Provide the [X, Y] coordinate of the cell's center where the given text is located.  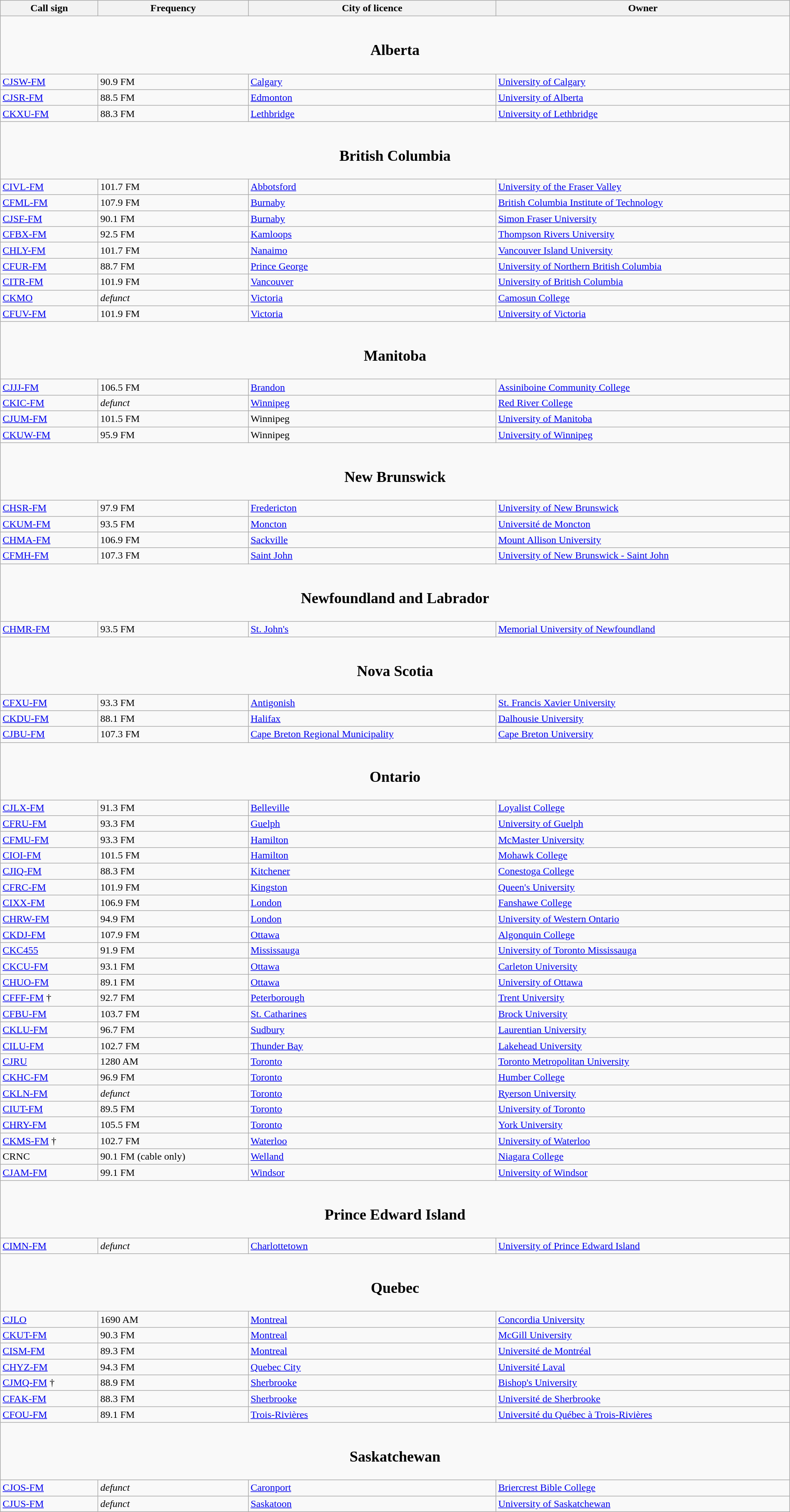
Université de Moncton [642, 524]
CKC455 [49, 951]
Université de Montréal [642, 1351]
Fredericton [372, 508]
1280 AM [173, 1061]
Windsor [372, 1173]
Simon Fraser University [642, 219]
Briercrest Bible College [642, 1488]
University of Manitoba [642, 419]
CJRU [49, 1061]
Memorial University of Newfoundland [642, 629]
Camosun College [642, 298]
CIUT-FM [49, 1109]
McMaster University [642, 839]
Calgary [372, 82]
CFML-FM [49, 203]
CFBX-FM [49, 235]
92.7 FM [173, 998]
University of Northern British Columbia [642, 266]
St. Catharines [372, 1014]
Antigonish [372, 703]
94.9 FM [173, 919]
Fanshawe College [642, 903]
91.3 FM [173, 808]
Concordia University [642, 1319]
CKDU-FM [49, 719]
Trois-Rivières [372, 1415]
Abbotsford [372, 187]
University of the Fraser Valley [642, 187]
CKMO [49, 298]
CKLN-FM [49, 1093]
York University [642, 1125]
Brandon [372, 387]
89.5 FM [173, 1109]
CHLY-FM [49, 250]
Sackville [372, 540]
CJLX-FM [49, 808]
CHSR-FM [49, 508]
University of Toronto [642, 1109]
CJSW-FM [49, 82]
CFMU-FM [49, 839]
Mount Allison University [642, 540]
University of New Brunswick - Saint John [642, 556]
CFXU-FM [49, 703]
Prince George [372, 266]
CHMA-FM [49, 540]
88.7 FM [173, 266]
90.3 FM [173, 1335]
96.7 FM [173, 1030]
97.9 FM [173, 508]
Algonquin College [642, 935]
88.5 FM [173, 97]
CJBU-FM [49, 734]
British Columbia [395, 150]
McGill University [642, 1335]
CFUV-FM [49, 314]
CHYZ-FM [49, 1367]
92.5 FM [173, 235]
CHUO-FM [49, 982]
Saint John [372, 556]
CJUM-FM [49, 419]
88.9 FM [173, 1383]
CIOI-FM [49, 855]
University of Lethbridge [642, 113]
Lakehead University [642, 1045]
University of Windsor [642, 1173]
Quebec [395, 1282]
93.1 FM [173, 966]
Niagara College [642, 1157]
St. Francis Xavier University [642, 703]
CFRC-FM [49, 887]
St. John's [372, 629]
CJMQ-FM † [49, 1383]
CJLO [49, 1319]
89.3 FM [173, 1351]
CKUW-FM [49, 435]
CKDJ-FM [49, 935]
Cape Breton University [642, 734]
Kingston [372, 887]
CIXX-FM [49, 903]
Red River College [642, 403]
Sudbury [372, 1030]
Prince Edward Island [395, 1209]
CJSF-FM [49, 219]
CIVL-FM [49, 187]
CJOS-FM [49, 1488]
CRNC [49, 1157]
Assiniboine Community College [642, 387]
CFUR-FM [49, 266]
University of New Brunswick [642, 508]
Newfoundland and Labrador [395, 592]
CILU-FM [49, 1045]
CKXU-FM [49, 113]
CJAM-FM [49, 1173]
Moncton [372, 524]
Brock University [642, 1014]
University of Ottawa [642, 982]
Lethbridge [372, 113]
90.9 FM [173, 82]
Ontario [395, 771]
Conestoga College [642, 871]
Loyalist College [642, 808]
Vancouver [372, 282]
Mississauga [372, 951]
British Columbia Institute of Technology [642, 203]
Charlottetown [372, 1246]
Ryerson University [642, 1093]
Humber College [642, 1077]
Manitoba [395, 350]
Saskatoon [372, 1504]
CFRU-FM [49, 823]
CFOU-FM [49, 1415]
CITR-FM [49, 282]
Laurentian University [642, 1030]
Kamloops [372, 235]
University of Calgary [642, 82]
University of Prince Edward Island [642, 1246]
Kitchener [372, 871]
CJJJ-FM [49, 387]
CKLU-FM [49, 1030]
University of Alberta [642, 97]
University of Waterloo [642, 1141]
CFFF-FM † [49, 998]
Peterborough [372, 998]
Mohawk College [642, 855]
City of licence [372, 8]
Waterloo [372, 1141]
University of Winnipeg [642, 435]
CJSR-FM [49, 97]
1690 AM [173, 1319]
Belleville [372, 808]
Edmonton [372, 97]
Toronto Metropolitan University [642, 1061]
University of British Columbia [642, 282]
University of Victoria [642, 314]
CKIC-FM [49, 403]
Saskatchewan [395, 1451]
Thunder Bay [372, 1045]
Thompson Rivers University [642, 235]
94.3 FM [173, 1367]
Université de Sherbrooke [642, 1399]
88.1 FM [173, 719]
Cape Breton Regional Municipality [372, 734]
CKUM-FM [49, 524]
Welland [372, 1157]
106.5 FM [173, 387]
Call sign [49, 8]
Frequency [173, 8]
Bishop's University [642, 1383]
99.1 FM [173, 1173]
New Brunswick [395, 472]
Halifax [372, 719]
University of Toronto Mississauga [642, 951]
95.9 FM [173, 435]
Université du Québec à Trois-Rivières [642, 1415]
Owner [642, 8]
Nanaimo [372, 250]
CJUS-FM [49, 1504]
Dalhousie University [642, 719]
Carleton University [642, 966]
CHRW-FM [49, 919]
CKCU-FM [49, 966]
CHRY-FM [49, 1125]
Caronport [372, 1488]
University of Guelph [642, 823]
Université Laval [642, 1367]
CIMN-FM [49, 1246]
CKMS-FM † [49, 1141]
90.1 FM (cable only) [173, 1157]
CHMR-FM [49, 629]
CISM-FM [49, 1351]
University of Western Ontario [642, 919]
90.1 FM [173, 219]
Trent University [642, 998]
Vancouver Island University [642, 250]
Nova Scotia [395, 666]
Alberta [395, 45]
96.9 FM [173, 1077]
103.7 FM [173, 1014]
Guelph [372, 823]
CFBU-FM [49, 1014]
CKUT-FM [49, 1335]
Queen's University [642, 887]
CFMH-FM [49, 556]
CJIQ-FM [49, 871]
CFAK-FM [49, 1399]
CKHC-FM [49, 1077]
105.5 FM [173, 1125]
University of Saskatchewan [642, 1504]
Quebec City [372, 1367]
91.9 FM [173, 951]
